Identify which cell holds the provided text, then report its [x, y] central coordinate. 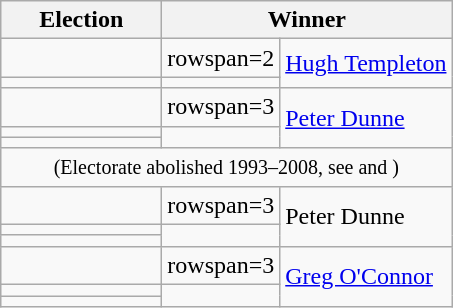
Greg O'Connor [366, 276]
Election [82, 20]
Hugh Templeton [366, 64]
Winner [307, 20]
(Electorate abolished 1993–2008, see and ) [226, 167]
rowspan=2 [221, 58]
